Capture the cell that displays the provided text and extract its [x, y] central coordinate. 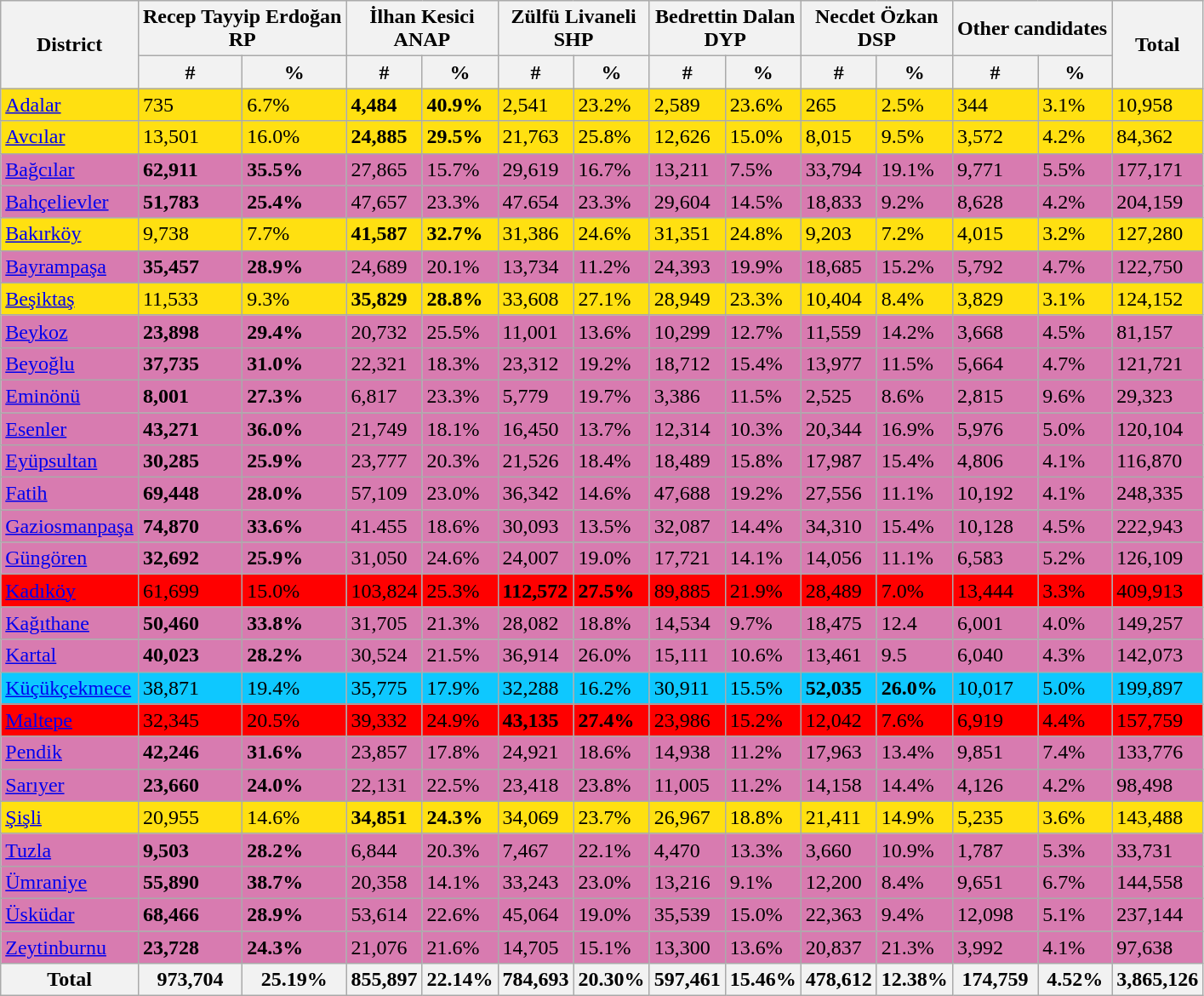
16.7% [611, 169]
Tuzla [70, 850]
İlhan KesiciANAP [422, 29]
33,243 [536, 882]
15.1% [611, 947]
18,489 [688, 461]
143,488 [1157, 817]
6,040 [995, 655]
57,109 [385, 494]
Kadıköy [70, 591]
21.6% [459, 947]
4,470 [688, 850]
18.4% [611, 461]
7.4% [1076, 753]
124,152 [1157, 299]
9,651 [995, 882]
3,668 [995, 331]
12.4 [914, 623]
344 [995, 105]
28,949 [688, 299]
204,159 [1157, 202]
13.7% [611, 428]
9,203 [839, 234]
89,885 [688, 591]
29.5% [459, 137]
23,857 [385, 753]
11,559 [839, 331]
2.5% [914, 105]
Zeytinburnu [70, 947]
26,967 [688, 817]
32,692 [190, 558]
5,779 [536, 396]
27.5% [611, 591]
35.5% [294, 169]
Bayrampaşa [70, 266]
11,533 [190, 299]
5.2% [1076, 558]
25.3% [459, 591]
13,977 [839, 363]
20,955 [190, 817]
9.5% [914, 137]
35,829 [385, 299]
16.9% [914, 428]
12.38% [914, 980]
35,457 [190, 266]
3.2% [1076, 234]
28.8% [459, 299]
38,871 [190, 688]
23,986 [688, 720]
36,342 [536, 494]
14,705 [536, 947]
8.6% [914, 396]
36.0% [294, 428]
7.0% [914, 591]
31.0% [294, 363]
27.4% [611, 720]
28,489 [839, 591]
23.2% [611, 105]
Bağcılar [70, 169]
4.3% [1076, 655]
51,783 [190, 202]
9.6% [1076, 396]
62,911 [190, 169]
29,619 [536, 169]
21.9% [762, 591]
84,362 [1157, 137]
10.6% [762, 655]
8,015 [839, 137]
1,787 [995, 850]
6,919 [995, 720]
177,171 [1157, 169]
199,897 [1157, 688]
Necdet ÖzkanDSP [876, 29]
15.8% [762, 461]
735 [190, 105]
13.4% [914, 753]
10,299 [688, 331]
61,699 [190, 591]
29.4% [294, 331]
Küçükçekmece [70, 688]
14,056 [839, 558]
16.0% [294, 137]
9.4% [914, 914]
21,763 [536, 137]
13.3% [762, 850]
14.2% [914, 331]
17,963 [839, 753]
2,525 [839, 396]
597,461 [688, 980]
32,345 [190, 720]
17,987 [839, 461]
97,638 [1157, 947]
20.1% [459, 266]
32,087 [688, 526]
13,461 [839, 655]
23,898 [190, 331]
Bedrettin DalanDYP [725, 29]
7.6% [914, 720]
5,976 [995, 428]
35,775 [385, 688]
13,216 [688, 882]
31,705 [385, 623]
20,344 [839, 428]
41,587 [385, 234]
13.5% [611, 526]
33,794 [839, 169]
25.19% [294, 980]
22,131 [385, 785]
10,404 [839, 299]
10,017 [995, 688]
11,005 [688, 785]
116,870 [1157, 461]
47,657 [385, 202]
10,958 [1157, 105]
39,332 [385, 720]
31,351 [688, 234]
17,721 [688, 558]
22.6% [459, 914]
15.46% [762, 980]
Recep Tayyip ErdoğanRP [242, 29]
19.9% [762, 266]
9.1% [762, 882]
2,815 [995, 396]
11,001 [536, 331]
4,015 [995, 234]
7.5% [762, 169]
81,157 [1157, 331]
20,358 [385, 882]
21.5% [459, 655]
9.3% [294, 299]
3,865,126 [1157, 980]
17.8% [459, 753]
32,288 [536, 688]
Kartal [70, 655]
20,837 [839, 947]
33,608 [536, 299]
5.1% [1076, 914]
23,312 [536, 363]
24,885 [385, 137]
13,211 [688, 169]
265 [839, 105]
22,321 [385, 363]
3.6% [1076, 817]
13,501 [190, 137]
16.2% [611, 688]
31,386 [536, 234]
24,007 [536, 558]
Gaziosmanpaşa [70, 526]
34,069 [536, 817]
4.0% [1076, 623]
52,035 [839, 688]
7,467 [536, 850]
41.455 [385, 526]
22,363 [839, 914]
47,688 [688, 494]
18,685 [839, 266]
Güngören [70, 558]
144,558 [1157, 882]
18,712 [688, 363]
10,128 [995, 526]
24,921 [536, 753]
19.7% [611, 396]
District [70, 44]
409,913 [1157, 591]
142,073 [1157, 655]
14,534 [688, 623]
23,660 [190, 785]
24.9% [459, 720]
Avcılar [70, 137]
Ümraniye [70, 882]
Maltepe [70, 720]
9,738 [190, 234]
3,829 [995, 299]
Bahçelievler [70, 202]
973,704 [190, 980]
21,749 [385, 428]
Üsküdar [70, 914]
20.5% [294, 720]
19.4% [294, 688]
Beykoz [70, 331]
30,285 [190, 461]
21,411 [839, 817]
Beşiktaş [70, 299]
10.3% [762, 428]
478,612 [839, 980]
Sarıyer [70, 785]
27.3% [294, 396]
5,792 [995, 266]
149,257 [1157, 623]
30,524 [385, 655]
15,111 [688, 655]
98,498 [1157, 785]
4.52% [1076, 980]
6,583 [995, 558]
23,777 [385, 461]
47.654 [536, 202]
17.9% [459, 688]
157,759 [1157, 720]
22.14% [459, 980]
14.5% [762, 202]
74,870 [190, 526]
4,126 [995, 785]
68,466 [190, 914]
30,911 [688, 688]
133,776 [1157, 753]
18.3% [459, 363]
7.7% [294, 234]
43,135 [536, 720]
5,664 [995, 363]
Şişli [70, 817]
53,614 [385, 914]
Beyoğlu [70, 363]
38.7% [294, 882]
248,335 [1157, 494]
19.1% [914, 169]
10.9% [914, 850]
9.2% [914, 202]
21,076 [385, 947]
33.8% [294, 623]
37,735 [190, 363]
Fatih [70, 494]
855,897 [385, 980]
15.5% [762, 688]
36,914 [536, 655]
Pendik [70, 753]
222,943 [1157, 526]
24.0% [294, 785]
24,689 [385, 266]
14,938 [688, 753]
Adalar [70, 105]
27.1% [611, 299]
4,484 [385, 105]
18,475 [839, 623]
31.6% [294, 753]
40.9% [459, 105]
12.7% [762, 331]
35,539 [688, 914]
4,806 [995, 461]
Eminönü [70, 396]
24.8% [762, 234]
27,865 [385, 169]
34,851 [385, 817]
9,503 [190, 850]
4.4% [1076, 720]
18,833 [839, 202]
121,721 [1157, 363]
69,448 [190, 494]
23.8% [611, 785]
9.7% [762, 623]
25.5% [459, 331]
14.9% [914, 817]
34,310 [839, 526]
6,844 [385, 850]
42,246 [190, 753]
30,093 [536, 526]
25.4% [294, 202]
174,759 [995, 980]
28,082 [536, 623]
50,460 [190, 623]
127,280 [1157, 234]
9,771 [995, 169]
12,098 [995, 914]
18.1% [459, 428]
12,042 [839, 720]
22.5% [459, 785]
112,572 [536, 591]
45,064 [536, 914]
8,001 [190, 396]
12,314 [688, 428]
237,144 [1157, 914]
3,572 [995, 137]
Esenler [70, 428]
3,386 [688, 396]
Other candidates [1031, 29]
Eyüpsultan [70, 461]
33.6% [294, 526]
14,158 [839, 785]
43,271 [190, 428]
20.30% [611, 980]
6,001 [995, 623]
103,824 [385, 591]
16,450 [536, 428]
23.7% [611, 817]
5.5% [1076, 169]
55,890 [190, 882]
3.3% [1076, 591]
Bakırköy [70, 234]
10,192 [995, 494]
13,444 [995, 591]
5,235 [995, 817]
31,050 [385, 558]
27,556 [839, 494]
13,734 [536, 266]
15.7% [459, 169]
Zülfü LivaneliSHP [573, 29]
8,628 [995, 202]
33,731 [1157, 850]
9.5 [914, 655]
21,526 [536, 461]
24,393 [688, 266]
20,732 [385, 331]
32.7% [459, 234]
120,104 [1157, 428]
22.1% [611, 850]
3,660 [839, 850]
6,817 [385, 396]
784,693 [536, 980]
28.0% [294, 494]
12,626 [688, 137]
12,200 [839, 882]
29,323 [1157, 396]
3,992 [995, 947]
23,418 [536, 785]
9,851 [995, 753]
29,604 [688, 202]
13,300 [688, 947]
2,589 [688, 105]
23.6% [762, 105]
23,728 [190, 947]
25.8% [611, 137]
5.3% [1076, 850]
40,023 [190, 655]
Kağıthane [70, 623]
122,750 [1157, 266]
7.2% [914, 234]
2,541 [536, 105]
126,109 [1157, 558]
